Extract the [x, y] coordinate from the center of the cell holding the provided text.  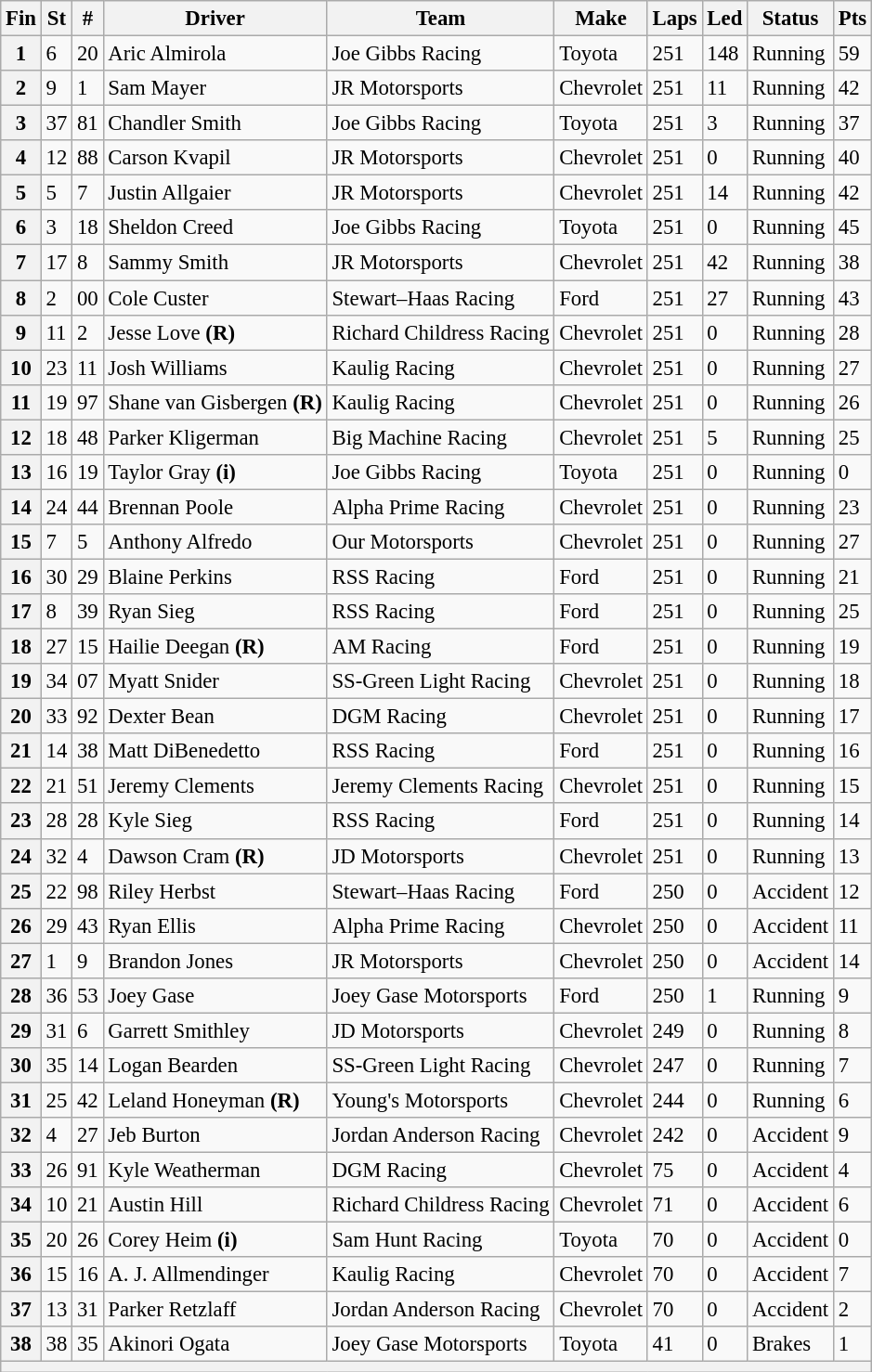
Make [601, 19]
Josh Williams [215, 368]
Sam Hunt Racing [440, 1240]
Parker Retzlaff [215, 1310]
Fin [21, 19]
Matt DiBenedetto [215, 751]
Brandon Jones [215, 961]
247 [674, 1066]
Joey Gase [215, 996]
Sammy Smith [215, 263]
00 [87, 298]
81 [87, 123]
Kyle Weatherman [215, 1171]
39 [87, 612]
Jeremy Clements [215, 786]
Leland Honeyman (R) [215, 1100]
97 [87, 402]
Our Motorsports [440, 542]
AM Racing [440, 647]
Taylor Gray (i) [215, 472]
Jesse Love (R) [215, 332]
Young's Motorsports [440, 1100]
Jeremy Clements Racing [440, 786]
Myatt Snider [215, 681]
88 [87, 158]
45 [852, 227]
Justin Allgaier [215, 193]
Ryan Ellis [215, 925]
Brakes [791, 1345]
Blaine Perkins [215, 576]
# [87, 19]
07 [87, 681]
40 [852, 158]
44 [87, 507]
Dawson Cram (R) [215, 856]
98 [87, 891]
Ryan Sieg [215, 612]
59 [852, 54]
242 [674, 1135]
53 [87, 996]
Big Machine Racing [440, 437]
Pts [852, 19]
Brennan Poole [215, 507]
Carson Kvapil [215, 158]
249 [674, 1030]
91 [87, 1171]
Riley Herbst [215, 891]
41 [674, 1345]
48 [87, 437]
Dexter Bean [215, 717]
51 [87, 786]
92 [87, 717]
Sam Mayer [215, 88]
Logan Bearden [215, 1066]
Status [791, 19]
Led [724, 19]
Jeb Burton [215, 1135]
148 [724, 54]
71 [674, 1205]
Sheldon Creed [215, 227]
Aric Almirola [215, 54]
Team [440, 19]
Hailie Deegan (R) [215, 647]
244 [674, 1100]
Austin Hill [215, 1205]
Kyle Sieg [215, 822]
A. J. Allmendinger [215, 1275]
Corey Heim (i) [215, 1240]
75 [674, 1171]
Cole Custer [215, 298]
St [56, 19]
Shane van Gisbergen (R) [215, 402]
Garrett Smithley [215, 1030]
Parker Kligerman [215, 437]
Akinori Ogata [215, 1345]
Anthony Alfredo [215, 542]
Driver [215, 19]
Chandler Smith [215, 123]
Laps [674, 19]
